Search for the cell housing the specified text and yield its [X, Y] center coordinate. 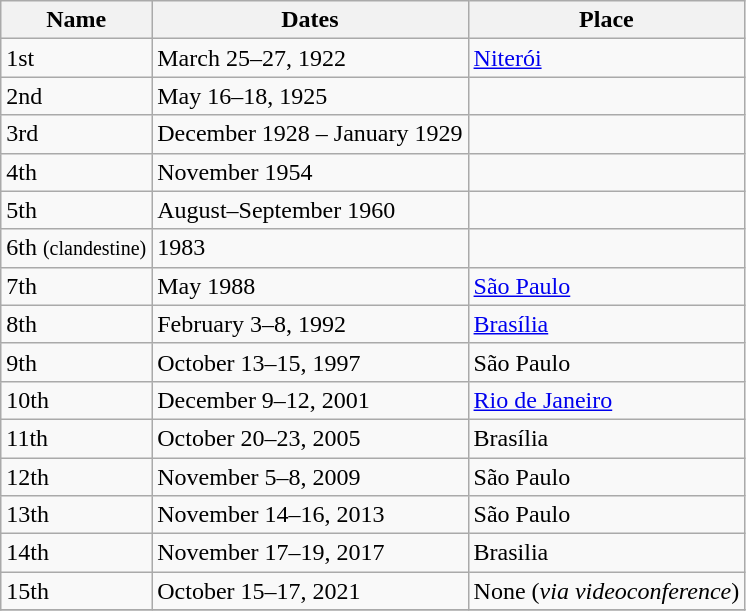
12th [76, 477]
Brasilia [606, 553]
November 17–19, 2017 [310, 553]
Name [76, 20]
1983 [310, 248]
1st [76, 58]
October 20–23, 2005 [310, 438]
6th (clandestine) [76, 248]
October 15–17, 2021 [310, 591]
None (via videoconference) [606, 591]
5th [76, 210]
15th [76, 591]
9th [76, 362]
May 16–18, 1925 [310, 96]
14th [76, 553]
August–September 1960 [310, 210]
2nd [76, 96]
November 5–8, 2009 [310, 477]
March 25–27, 1922 [310, 58]
7th [76, 286]
Place [606, 20]
December 1928 – January 1929 [310, 134]
May 1988 [310, 286]
3rd [76, 134]
8th [76, 324]
10th [76, 400]
Dates [310, 20]
4th [76, 172]
November 14–16, 2013 [310, 515]
11th [76, 438]
December 9–12, 2001 [310, 400]
February 3–8, 1992 [310, 324]
Rio de Janeiro [606, 400]
October 13–15, 1997 [310, 362]
Niterói [606, 58]
13th [76, 515]
November 1954 [310, 172]
